Return (x, y) of the center of cell containing provided text 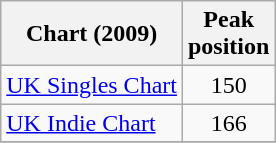
Peakposition (228, 34)
150 (228, 85)
Chart (2009) (92, 34)
166 (228, 123)
UK Indie Chart (92, 123)
UK Singles Chart (92, 85)
